Detect which cell encompasses the target text, then output its (x, y) center coordinate. 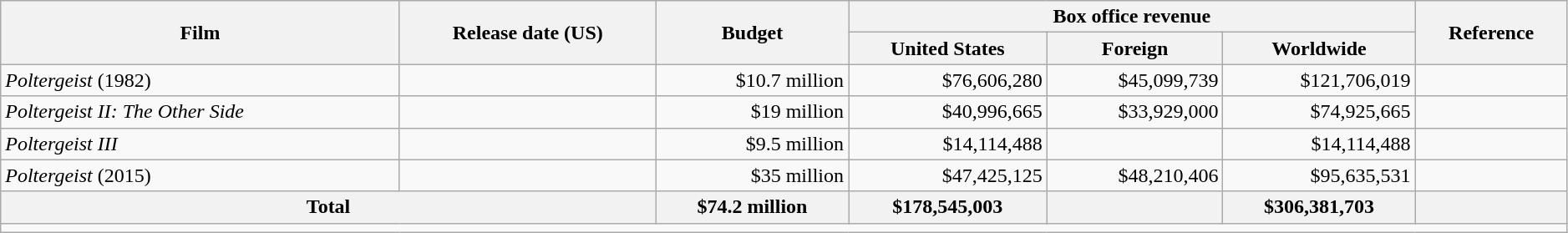
$45,099,739 (1134, 80)
Release date (US) (528, 33)
Reference (1491, 33)
$10.7 million (752, 80)
Box office revenue (1133, 17)
$48,210,406 (1134, 175)
$121,706,019 (1319, 80)
Poltergeist (2015) (200, 175)
Film (200, 33)
United States (948, 48)
Poltergeist II: The Other Side (200, 112)
$19 million (752, 112)
Total (329, 207)
$95,635,531 (1319, 175)
$9.5 million (752, 144)
$74,925,665 (1319, 112)
$74.2 million (752, 207)
$33,929,000 (1134, 112)
Poltergeist (1982) (200, 80)
$306,381,703 (1319, 207)
$47,425,125 (948, 175)
Poltergeist III (200, 144)
Foreign (1134, 48)
$76,606,280 (948, 80)
$35 million (752, 175)
Worldwide (1319, 48)
Budget (752, 33)
$178,545,003 (948, 207)
$40,996,665 (948, 112)
